Find where the given text appears and provide that cell's center as (X, Y) coordinate. 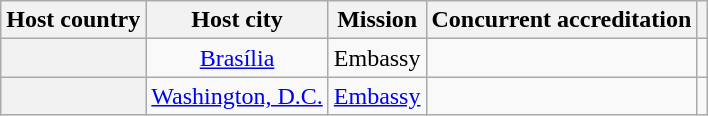
Host country (74, 20)
Host city (237, 20)
Concurrent accreditation (562, 20)
Brasília (237, 58)
Mission (377, 20)
Washington, D.C. (237, 96)
